Provide the [x, y] coordinate of the cell's center where the given text is located.  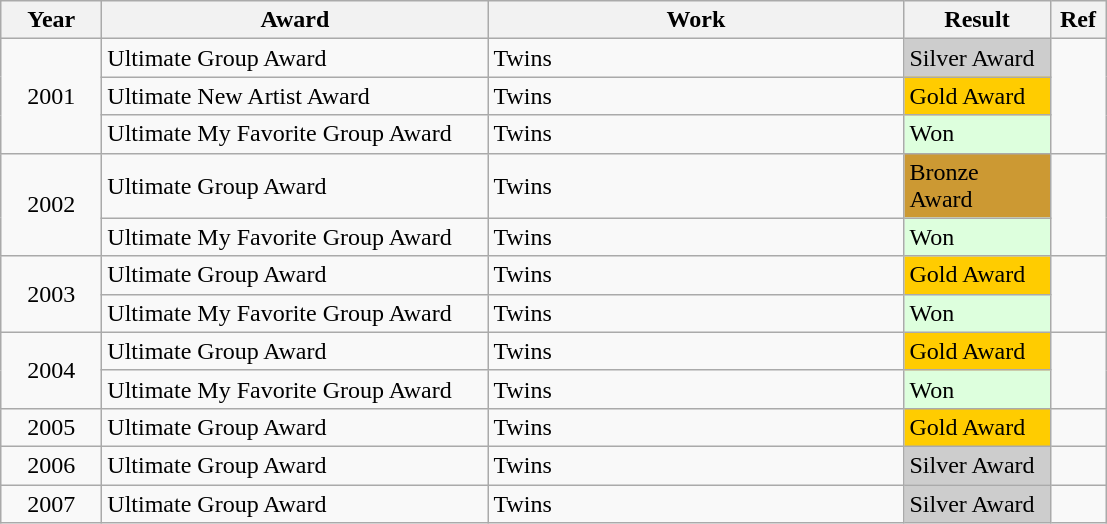
2006 [52, 465]
Year [52, 20]
2001 [52, 96]
2003 [52, 294]
2004 [52, 370]
Result [977, 20]
2005 [52, 427]
2007 [52, 503]
Work [696, 20]
Ref [1078, 20]
Ultimate New Artist Award [295, 96]
Award [295, 20]
2002 [52, 204]
Bronze Award [977, 186]
